Capture the cell that displays the provided text and extract its (X, Y) central coordinate. 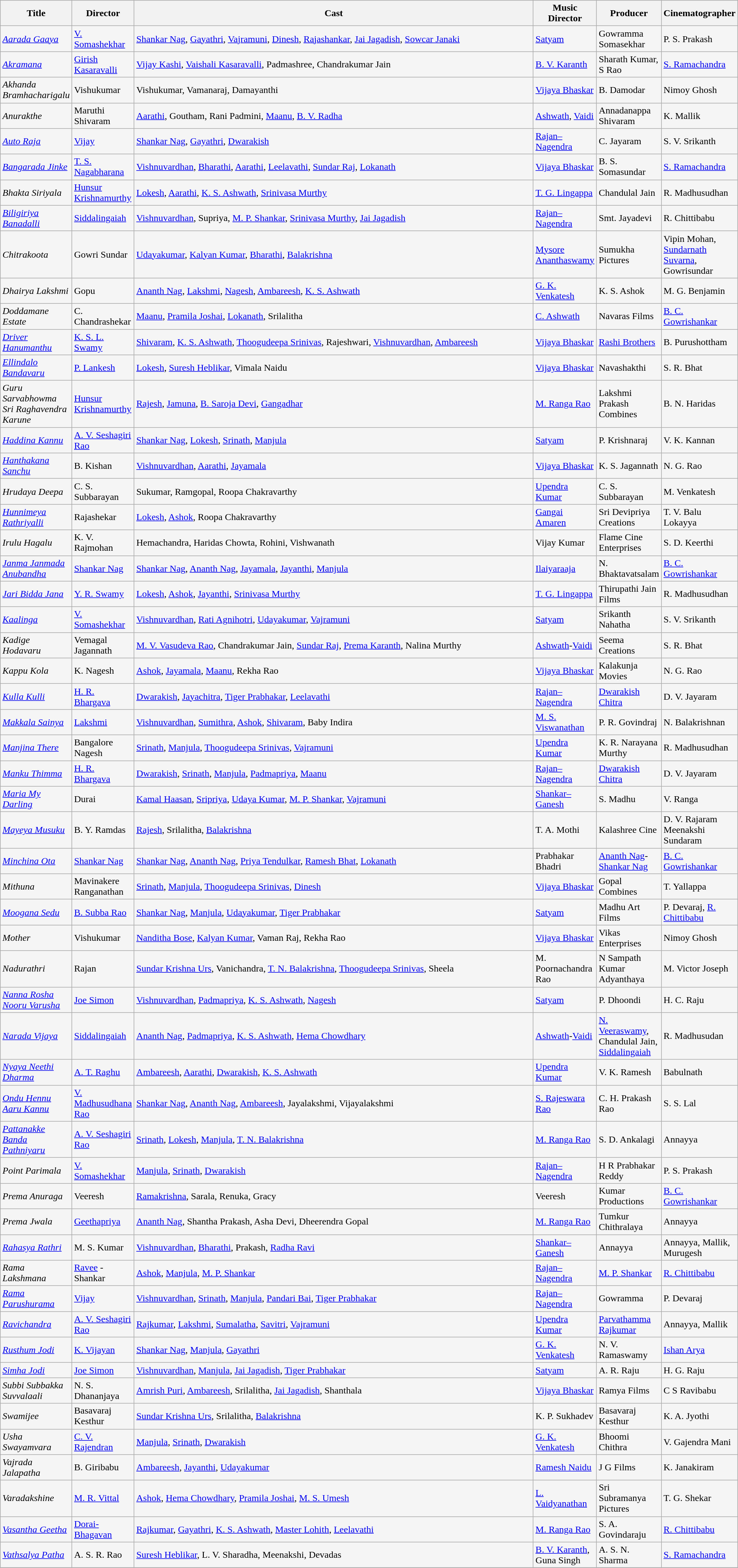
Shankar Nag, Ananth Nag, Ambareesh, Jayalakshmi, Vijayalakshmi (334, 1103)
C. V. Rajendran (103, 1442)
Vishnuvardhan, Aarathi, Jayamala (334, 466)
Sumukha Pictures (629, 255)
Music Director (565, 13)
Ellindalo Bandavaru (36, 368)
S. A. Govindaraju (629, 1529)
Nanditha Bose, Kalyan Kumar, Vaman Raj, Rekha Rao (334, 938)
K. S. Ashok (629, 291)
Parvathamma Rajkumar (629, 1325)
Suresh Heblikar, L. V. Sharadha, Meenakshi, Devadas (334, 1555)
Shankar Nag, Gayathri, Dwarakish (334, 141)
Gowramma Somasekhar (629, 39)
Akhanda Bramhacharigalu (36, 90)
Shankar Nag, Ananth Nag, Jayamala, Jayanthi, Manjula (334, 568)
Vishnuvardhan, Bharathi, Aarathi, Leelavathi, Sundar Raj, Lokanath (334, 167)
Girish Kasaravalli (103, 65)
Gangai Amaren (565, 517)
Mithuna (36, 886)
N Sampath Kumar Adyanthaya (629, 969)
Vishukumar, Vamanaraj, Damayanthi (334, 90)
Shankar Nag, Manjula, Udayakumar, Tiger Prabhakar (334, 912)
L. Vaidyanathan (565, 1498)
J G Films (629, 1467)
Ashok, Hema Chowdhary, Pramila Joshai, M. S. Umesh (334, 1498)
A. S. N. Sharma (629, 1555)
M. Venkatesh (700, 492)
Vishnuvardhan, Srinath, Manjula, Pandari Bai, Tiger Prabhakar (334, 1299)
Sri Subramanya Pictures (629, 1498)
Vikas Enterprises (629, 938)
Madhu Art Films (629, 912)
B. N. Haridas (700, 404)
Lokesh, Aarathi, K. S. Ashwath, Srinivasa Murthy (334, 192)
Kulla Kulli (36, 697)
Mysore Ananthaswamy (565, 255)
Ravee - Shankar (103, 1273)
Manku Thimma (36, 773)
Shankar Nag, Lokesh, Srinath, Manjula (334, 440)
N. Balakrishnan (700, 722)
Annadanappa Shivaram (629, 116)
Annayya, Mallik (700, 1325)
Manjina There (36, 748)
N. V. Ramaswamy (629, 1350)
Gopu (103, 291)
Rahasya Rathri (36, 1247)
M. P. Shankar (629, 1273)
Shankar Nag, Gayathri, Vajramuni, Dinesh, Rajashankar, Jai Jagadish, Sowcar Janaki (334, 39)
Rajan (103, 969)
Ashok, Manjula, M. P. Shankar (334, 1273)
Gopal Combines (629, 886)
Vathsalya Patha (36, 1555)
K. S. Jagannath (629, 466)
Ananth Nag, Lakshmi, Nagesh, Ambareesh, K. S. Ashwath (334, 291)
Director (103, 13)
Varadakshine (36, 1498)
A. T. Raghu (103, 1072)
Amrish Puri, Ambareesh, Srilalitha, Jai Jagadish, Shanthala (334, 1391)
Prabhakar Bhadri (565, 861)
Lakshmi Prakash Combines (629, 404)
Ilaiyaraaja (565, 568)
Chitrakoota (36, 255)
Vishnuvardhan, Supriya, M. P. Shankar, Srinivasa Murthy, Jai Jagadish (334, 218)
S. D. Keerthi (700, 543)
Rashi Brothers (629, 342)
Prema Anuraga (36, 1196)
Kamal Haasan, Sripriya, Udaya Kumar, M. P. Shankar, Vajramuni (334, 799)
Ambareesh, Aarathi, Dwarakish, K. S. Ashwath (334, 1072)
Mother (36, 938)
Swamijee (36, 1416)
Sundar Krishna Urs, Vanichandra, T. N. Balakrishna, Thoogudeepa Srinivas, Sheela (334, 969)
Mavinakere Ranganathan (103, 886)
B. Y. Ramdas (103, 830)
Ananth Nag, Shantha Prakash, Asha Devi, Dheerendra Gopal (334, 1221)
T. Yallappa (700, 886)
Aarathi, Goutham, Rani Padmini, Maanu, B. V. Radha (334, 116)
Lakshmi (103, 722)
Auto Raja (36, 141)
V. Madhusudhana Rao (103, 1103)
Subbi Subbakka Suvvalaali (36, 1391)
Srikanth Nahatha (629, 619)
Chandulal Jain (629, 192)
Thirupathi Jain Films (629, 594)
M. Poornachandra Rao (565, 969)
Rajkumar, Gayathri, K. S. Ashwath, Master Lohith, Leelavathi (334, 1529)
P. Krishnaraj (629, 440)
Cinematographer (700, 13)
M. R. Vittal (103, 1498)
N. S. Dhananjaya (103, 1391)
V. K. Ramesh (629, 1072)
Pattanakke Banda Pathniyaru (36, 1139)
Vipin Mohan, Sundarnath Suvarna, Gowrisundar (700, 255)
Sundar Krishna Urs, Srilalitha, Balakrishna (334, 1416)
Srinath, Manjula, Thoogudeepa Srinivas, Vajramuni (334, 748)
Cast (334, 13)
Ashok, Jayamala, Maanu, Rekha Rao (334, 671)
P. Devaraj, R. Chittibabu (700, 912)
K. Nagesh (103, 671)
Bangarada Jinke (36, 167)
T. G. Shekar (700, 1498)
Irulu Hagalu (36, 543)
S. Rajeswara Rao (565, 1103)
Point Parimala (36, 1170)
Kappu Kola (36, 671)
V. Gajendra Mani (700, 1442)
Rajashekar (103, 517)
C. Chandrashekar (103, 316)
Bhakta Siriyala (36, 192)
B. Damodar (629, 90)
Vishnuvardhan, Padmapriya, K. S. Ashwath, Nagesh (334, 1000)
Flame Cine Enterprises (629, 543)
Rajesh, Jamuna, B. Saroja Devi, Gangadhar (334, 404)
Title (36, 13)
Producer (629, 13)
M. G. Benjamin (700, 291)
Durai (103, 799)
Hrudaya Deepa (36, 492)
Navashakthi (629, 368)
C. Ashwath (565, 316)
Dorai-Bhagavan (103, 1529)
Maria My Darling (36, 799)
Tumkur Chithralaya (629, 1221)
Hemachandra, Haridas Chowta, Rohini, Vishwanath (334, 543)
K. V. Rajmohan (103, 543)
S. Madhu (629, 799)
Seema Creations (629, 645)
P. R. Govindraj (629, 722)
Prema Jwala (36, 1221)
Gowri Sundar (103, 255)
Guru Sarvabhowma Sri Raghavendra Karune (36, 404)
Ramesh Naidu (565, 1467)
V. Ranga (700, 799)
Ishan Arya (700, 1350)
Vasantha Geetha (36, 1529)
Rama Parushurama (36, 1299)
Ondu Hennu Aaru Kannu (36, 1103)
Babulnath (700, 1072)
Nyaya Neethi Dharma (36, 1072)
Minchina Ota (36, 861)
B. Giribabu (103, 1467)
H R Prabhakar Reddy (629, 1170)
Ambareesh, Jayanthi, Udayakumar (334, 1467)
D. V. Rajaram Meenakshi Sundaram (700, 830)
Navaras Films (629, 316)
Narada Vijaya (36, 1036)
Doddamane Estate (36, 316)
Rajesh, Srilalitha, Balakrishna (334, 830)
Lokesh, Suresh Heblikar, Vimala Naidu (334, 368)
Nanna Rosha Nooru Varusha (36, 1000)
V. K. Kannan (700, 440)
H. C. Raju (700, 1000)
N. Bhaktavatsalam (629, 568)
Ashwath, Vaidi (565, 116)
Usha Swayamvara (36, 1442)
Shankar Nag, Manjula, Gayathri (334, 1350)
Rusthum Jodi (36, 1350)
Udayakumar, Kalyan Kumar, Bharathi, Balakrishna (334, 255)
H. G. Raju (700, 1370)
Y. R. Swamy (103, 594)
Sukumar, Ramgopal, Roopa Chakravarthy (334, 492)
P. Lankesh (103, 368)
Vishnuvardhan, Bharathi, Prakash, Radha Ravi (334, 1247)
P. Dhoondi (629, 1000)
Ananth Nag, Padmapriya, K. S. Ashwath, Hema Chowdhary (334, 1036)
Kaalinga (36, 619)
K. Mallik (700, 116)
Sharath Kumar, S Rao (629, 65)
Hunnimeya Rathriyalli (36, 517)
Shivaram, K. S. Ashwath, Thoogudeepa Srinivas, Rajeshwari, Vishnuvardhan, Ambareesh (334, 342)
Moogana Sedu (36, 912)
Kadige Hodavaru (36, 645)
Vishnuvardhan, Rati Agnihotri, Udayakumar, Vajramuni (334, 619)
Vajrada Jalapatha (36, 1467)
C S Ravibabu (700, 1391)
Rama Lakshmana (36, 1273)
M. Victor Joseph (700, 969)
K. R. Narayana Murthy (629, 748)
K. A. Jyothi (700, 1416)
N. Veeraswamy, Chandulal Jain, Siddalingaiah (629, 1036)
M. V. Vasudeva Rao, Chandrakumar Jain, Sundar Raj, Prema Karanth, Nalina Murthy (334, 645)
R. Madhusudan (700, 1036)
M. S. Viswanathan (565, 722)
B. Purushottham (700, 342)
C. Jayaram (629, 141)
C. H. Prakash Rao (629, 1103)
Hanthakana Sanchu (36, 466)
P. Devaraj (700, 1299)
Vishnuvardhan, Sumithra, Ashok, Shivaram, Baby Indira (334, 722)
Akramana (36, 65)
K. S. L. Swamy (103, 342)
Geethapriya (103, 1221)
Janma Janmada Anubandha (36, 568)
Makkala Sainya (36, 722)
T. A. Mothi (565, 830)
Kumar Productions (629, 1196)
K. Vijayan (103, 1350)
Anurakthe (36, 116)
Biligiriya Banadalli (36, 218)
K. P. Sukhadev (565, 1416)
Lokesh, Ashok, Jayanthi, Srinivasa Murthy (334, 594)
Vijay Kumar (565, 543)
Kalashree Cine (629, 830)
Srinath, Manjula, Thoogudeepa Srinivas, Dinesh (334, 886)
Lokesh, Ashok, Roopa Chakravarthy (334, 517)
A. S. R. Rao (103, 1555)
Ananth Nag-Shankar Nag (629, 861)
Dwarakish, Srinath, Manjula, Padmapriya, Maanu (334, 773)
Ramya Films (629, 1391)
Smt. Jayadevi (629, 218)
Gowramma (629, 1299)
Bangalore Nagesh (103, 748)
Rajkumar, Lakshmi, Sumalatha, Savitri, Vajramuni (334, 1325)
Aarada Gaaya (36, 39)
B. S. Somasundar (629, 167)
Maruthi Shivaram (103, 116)
Vishnuvardhan, Manjula, Jai Jagadish, Tiger Prabhakar (334, 1370)
T. V. Balu Lokayya (700, 517)
Simha Jodi (36, 1370)
S. D. Ankalagi (629, 1139)
Jari Bidda Jana (36, 594)
Bhoomi Chithra (629, 1442)
S. S. Lal (700, 1103)
Haddina Kannu (36, 440)
Ravichandra (36, 1325)
B. V. Karanth, Guna Singh (565, 1555)
Ramakrishna, Sarala, Renuka, Gracy (334, 1196)
T. S. Nagabharana (103, 167)
Mayeya Musuku (36, 830)
M. S. Kumar (103, 1247)
B. V. Karanth (565, 65)
Shankar Nag, Ananth Nag, Priya Tendulkar, Ramesh Bhat, Lokanath (334, 861)
Maanu, Pramila Joshai, Lokanath, Srilalitha (334, 316)
Srinath, Lokesh, Manjula, T. N. Balakrishna (334, 1139)
K. Janakiram (700, 1467)
Driver Hanumanthu (36, 342)
Dhairya Lakshmi (36, 291)
Nadurathri (36, 969)
B. Subba Rao (103, 912)
Dwarakish, Jayachitra, Tiger Prabhakar, Leelavathi (334, 697)
Annayya, Mallik, Murugesh (700, 1247)
Sri Devipriya Creations (629, 517)
Vemagal Jagannath (103, 645)
A. R. Raju (629, 1370)
Kalakunja Movies (629, 671)
B. Kishan (103, 466)
Vijay Kashi, Vaishali Kasaravalli, Padmashree, Chandrakumar Jain (334, 65)
